For the text-containing cell, return its midpoint in (X, Y) coordinate format. 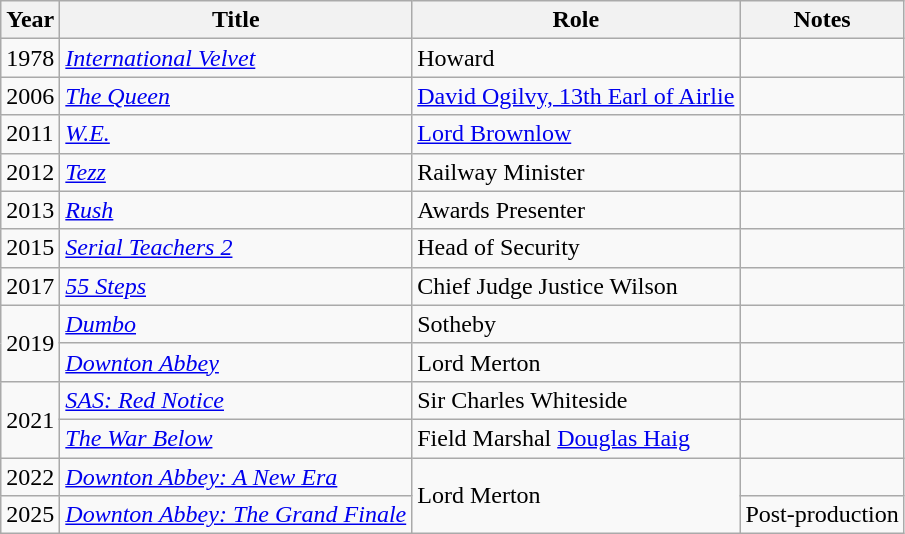
Year (30, 20)
W.E. (236, 134)
Sir Charles Whiteside (576, 400)
1978 (30, 58)
Railway Minister (576, 172)
Rush (236, 210)
2025 (30, 515)
Downton Abbey: A New Era (236, 477)
Downton Abbey: The Grand Finale (236, 515)
Role (576, 20)
SAS: Red Notice (236, 400)
2013 (30, 210)
2006 (30, 96)
Lord Brownlow (576, 134)
2011 (30, 134)
2012 (30, 172)
Field Marshal Douglas Haig (576, 438)
55 Steps (236, 286)
2019 (30, 343)
Post-production (822, 515)
Title (236, 20)
Howard (576, 58)
The War Below (236, 438)
David Ogilvy, 13th Earl of Airlie (576, 96)
Serial Teachers 2 (236, 248)
International Velvet (236, 58)
2015 (30, 248)
Notes (822, 20)
2022 (30, 477)
2017 (30, 286)
Awards Presenter (576, 210)
2021 (30, 419)
Head of Security (576, 248)
The Queen (236, 96)
Sotheby (576, 324)
Dumbo (236, 324)
Chief Judge Justice Wilson (576, 286)
Tezz (236, 172)
Downton Abbey (236, 362)
